For the text-containing cell, return its midpoint in [x, y] coordinate format. 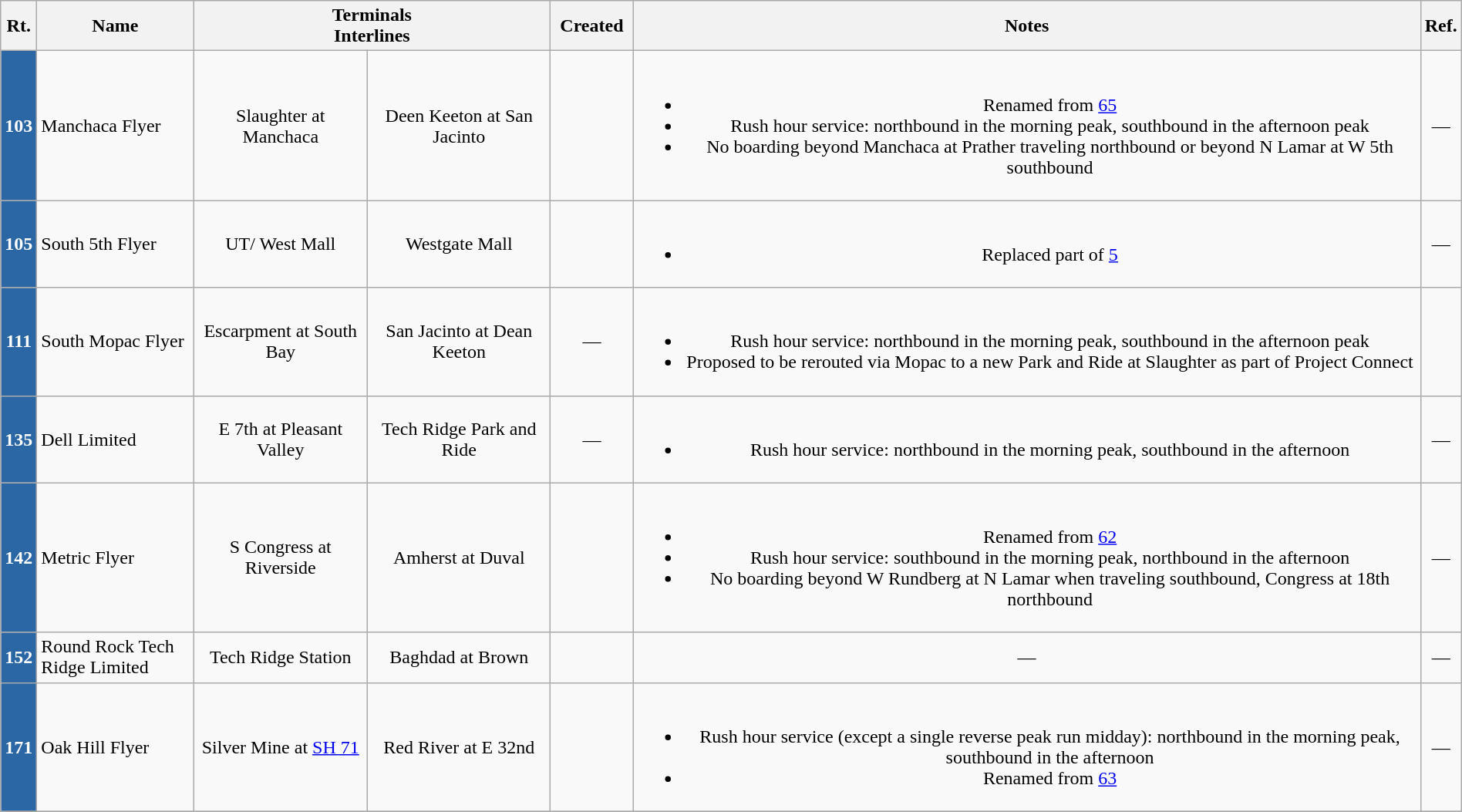
Tech Ridge Park and Ride [460, 440]
111 [19, 342]
Westgate Mall [460, 244]
152 [19, 657]
142 [19, 558]
Baghdad at Brown [460, 657]
105 [19, 244]
Escarpment at South Bay [281, 342]
Rush hour service: northbound in the morning peak, southbound in the afternoon [1027, 440]
Red River at E 32nd [460, 746]
Deen Keeton at San Jacinto [460, 126]
South Mopac Flyer [116, 342]
Ref. [1440, 26]
Rt. [19, 26]
E 7th at Pleasant Valley [281, 440]
Silver Mine at SH 71 [281, 746]
San Jacinto at Dean Keeton [460, 342]
Replaced part of 5 [1027, 244]
Dell Limited [116, 440]
Round Rock Tech Ridge Limited [116, 657]
Rush hour service (except a single reverse peak run midday): northbound in the morning peak, southbound in the afternoonRenamed from 63 [1027, 746]
171 [19, 746]
South 5th Flyer [116, 244]
Amherst at Duval [460, 558]
Metric Flyer [116, 558]
Name [116, 26]
TerminalsInterlines [372, 26]
Notes [1027, 26]
Manchaca Flyer [116, 126]
UT/ West Mall [281, 244]
S Congress at Riverside [281, 558]
135 [19, 440]
Slaughter at Manchaca [281, 126]
Tech Ridge Station [281, 657]
Oak Hill Flyer [116, 746]
Created [592, 26]
103 [19, 126]
